Return (X, Y) of the center of cell containing provided text 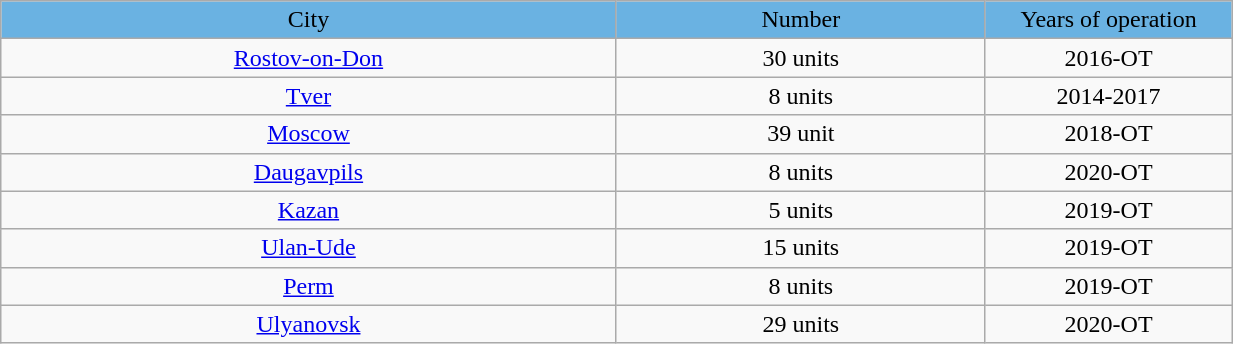
Daugavpils (308, 172)
2016-OT (1108, 58)
Perm (308, 286)
Ulyanovsk (308, 324)
Rostov-on-Don (308, 58)
Moscow (308, 134)
2014-2017 (1108, 96)
Years of operation (1108, 20)
15 units (800, 248)
Tver (308, 96)
29 units (800, 324)
Kazan (308, 210)
5 units (800, 210)
30 units (800, 58)
City (308, 20)
39 unit (800, 134)
2018-OT (1108, 134)
Ulan-Ude (308, 248)
Number (800, 20)
